Extract the (x, y) coordinate from the center of the cell holding the provided text.  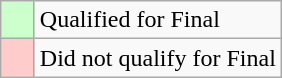
Qualified for Final (158, 20)
Did not qualify for Final (158, 58)
